Scan for the cell matching the given text and deliver its [X, Y] coordinate at center. 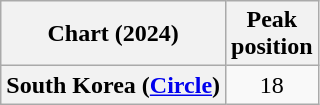
South Korea (Circle) [114, 85]
Peakposition [272, 34]
18 [272, 85]
Chart (2024) [114, 34]
